Provide the (x, y) coordinate of the cell's center where the given text is located.  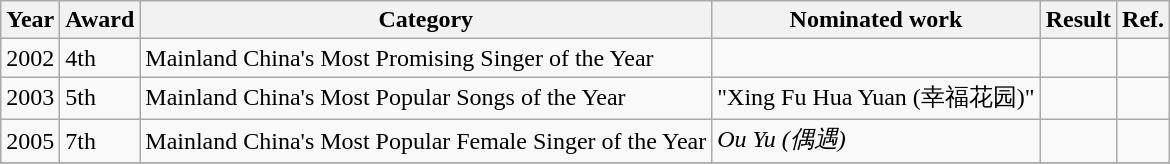
Category (426, 20)
Mainland China's Most Popular Female Singer of the Year (426, 140)
Mainland China's Most Promising Singer of the Year (426, 58)
Ref. (1144, 20)
Award (100, 20)
Ou Yu (偶遇) (876, 140)
2002 (30, 58)
Nominated work (876, 20)
Result (1078, 20)
Year (30, 20)
5th (100, 98)
4th (100, 58)
2005 (30, 140)
2003 (30, 98)
7th (100, 140)
"Xing Fu Hua Yuan (幸福花园)" (876, 98)
Mainland China's Most Popular Songs of the Year (426, 98)
